Pinpoint the cell where the given text exists, returning its [X, Y] midpoint coordinate. 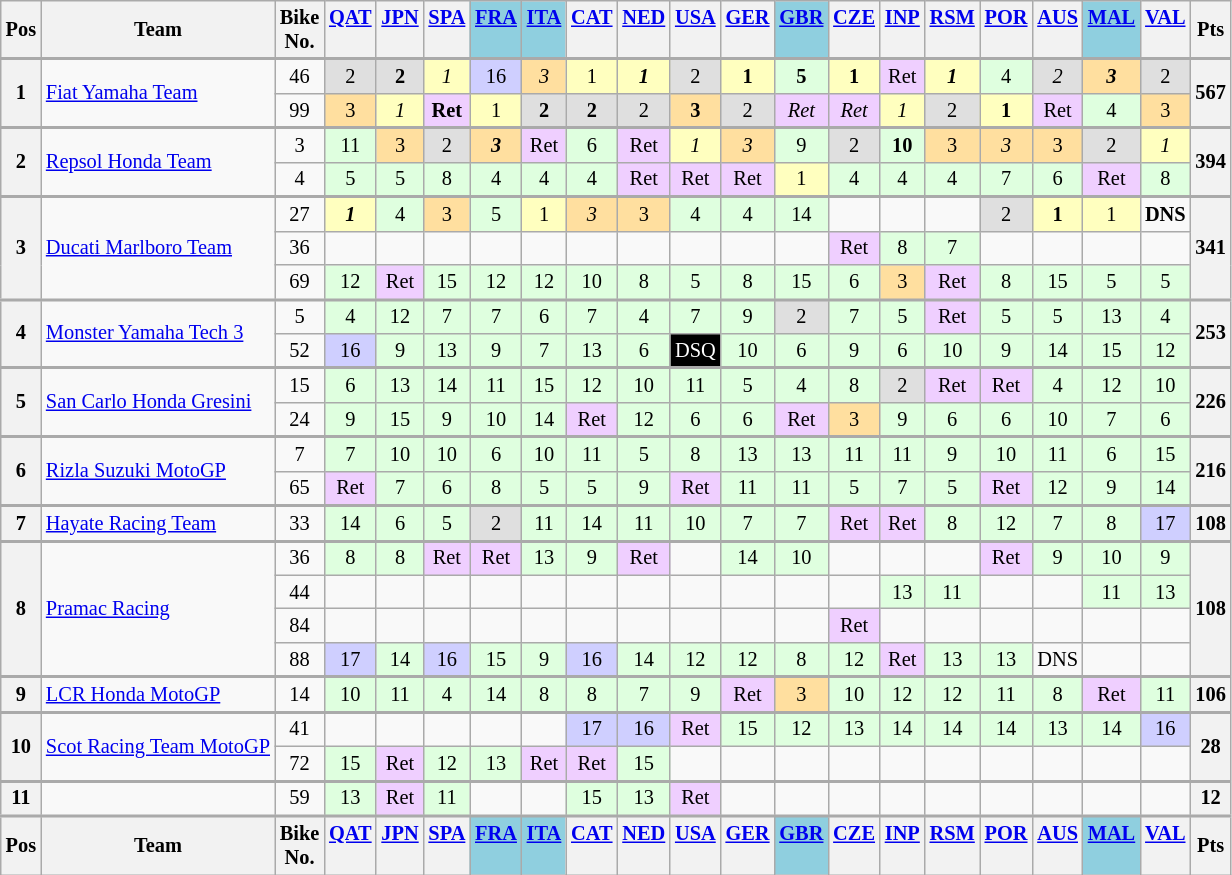
65 [300, 488]
Pramac Racing [158, 608]
72 [300, 763]
99 [300, 110]
Rizla Suzuki MotoGP [158, 470]
LCR Honda MotoGP [158, 694]
24 [300, 419]
253 [1211, 334]
41 [300, 729]
341 [1211, 247]
DSQ [695, 350]
59 [300, 798]
33 [300, 522]
San Carlo Honda Gresini [158, 402]
226 [1211, 402]
Repsol Honda Team [158, 162]
28 [1211, 746]
44 [300, 592]
27 [300, 213]
46 [300, 76]
Ducati Marlboro Team [158, 247]
106 [1211, 694]
52 [300, 350]
Hayate Racing Team [158, 522]
88 [300, 659]
69 [300, 281]
567 [1211, 94]
Scot Racing Team MotoGP [158, 746]
216 [1211, 470]
84 [300, 625]
Monster Yamaha Tech 3 [158, 334]
Fiat Yamaha Team [158, 94]
394 [1211, 162]
